Identify which cell holds the provided text, then report its (X, Y) central coordinate. 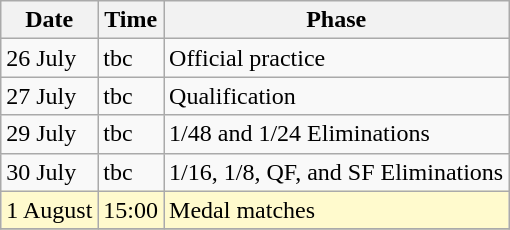
1 August (50, 210)
29 July (50, 134)
27 July (50, 96)
Date (50, 20)
26 July (50, 58)
1/48 and 1/24 Eliminations (336, 134)
Qualification (336, 96)
1/16, 1/8, QF, and SF Eliminations (336, 172)
Medal matches (336, 210)
Phase (336, 20)
30 July (50, 172)
Official practice (336, 58)
Time (131, 20)
15:00 (131, 210)
